Provide the [X, Y] coordinate of the cell's center where the given text is located.  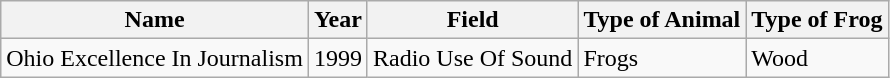
Wood [817, 58]
Field [472, 20]
1999 [338, 58]
Type of Frog [817, 20]
Type of Animal [662, 20]
Frogs [662, 58]
Name [155, 20]
Ohio Excellence In Journalism [155, 58]
Radio Use Of Sound [472, 58]
Year [338, 20]
